Output the [x, y] coordinate of the center of the cell containing the given text.  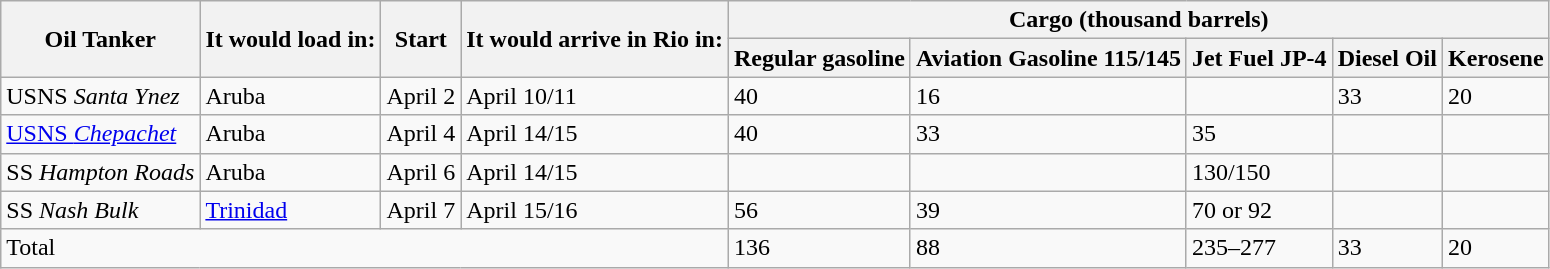
Regular gasoline [819, 58]
136 [819, 248]
56 [819, 210]
Diesel Oil [1387, 58]
Oil Tanker [100, 39]
39 [1048, 210]
It would load in: [290, 39]
70 or 92 [1259, 210]
April 7 [421, 210]
Jet Fuel JP-4 [1259, 58]
130/150 [1259, 172]
April 15/16 [595, 210]
Start [421, 39]
USNS Chepachet [100, 134]
Total [365, 248]
It would arrive in Rio in: [595, 39]
Cargo (thousand barrels) [1138, 20]
SS Hampton Roads [100, 172]
Kerosene [1496, 58]
April 4 [421, 134]
April 2 [421, 96]
88 [1048, 248]
35 [1259, 134]
April 10/11 [595, 96]
235–277 [1259, 248]
Aviation Gasoline 115/145 [1048, 58]
April 6 [421, 172]
USNS Santa Ynez [100, 96]
SS Nash Bulk [100, 210]
Trinidad [290, 210]
16 [1048, 96]
